Determine the (x, y) coordinate at the center of the cell enclosing the given text.  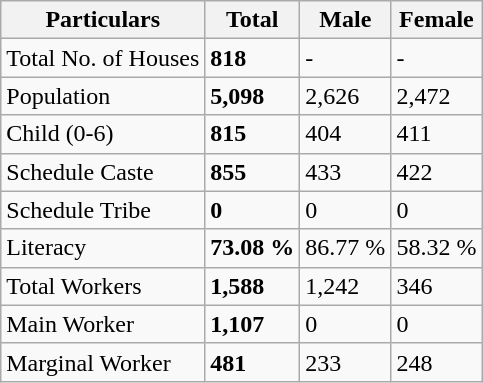
818 (252, 58)
2,472 (436, 96)
Particulars (103, 20)
248 (436, 362)
1,242 (346, 286)
2,626 (346, 96)
Literacy (103, 248)
433 (346, 172)
422 (436, 172)
Schedule Caste (103, 172)
411 (436, 134)
Male (346, 20)
58.32 % (436, 248)
815 (252, 134)
Population (103, 96)
Schedule Tribe (103, 210)
Female (436, 20)
Total (252, 20)
404 (346, 134)
1,588 (252, 286)
855 (252, 172)
Total No. of Houses (103, 58)
1,107 (252, 324)
233 (346, 362)
Total Workers (103, 286)
5,098 (252, 96)
346 (436, 286)
Child (0-6) (103, 134)
86.77 % (346, 248)
Main Worker (103, 324)
Marginal Worker (103, 362)
73.08 % (252, 248)
481 (252, 362)
